Detect which cell encompasses the target text, then output its (x, y) center coordinate. 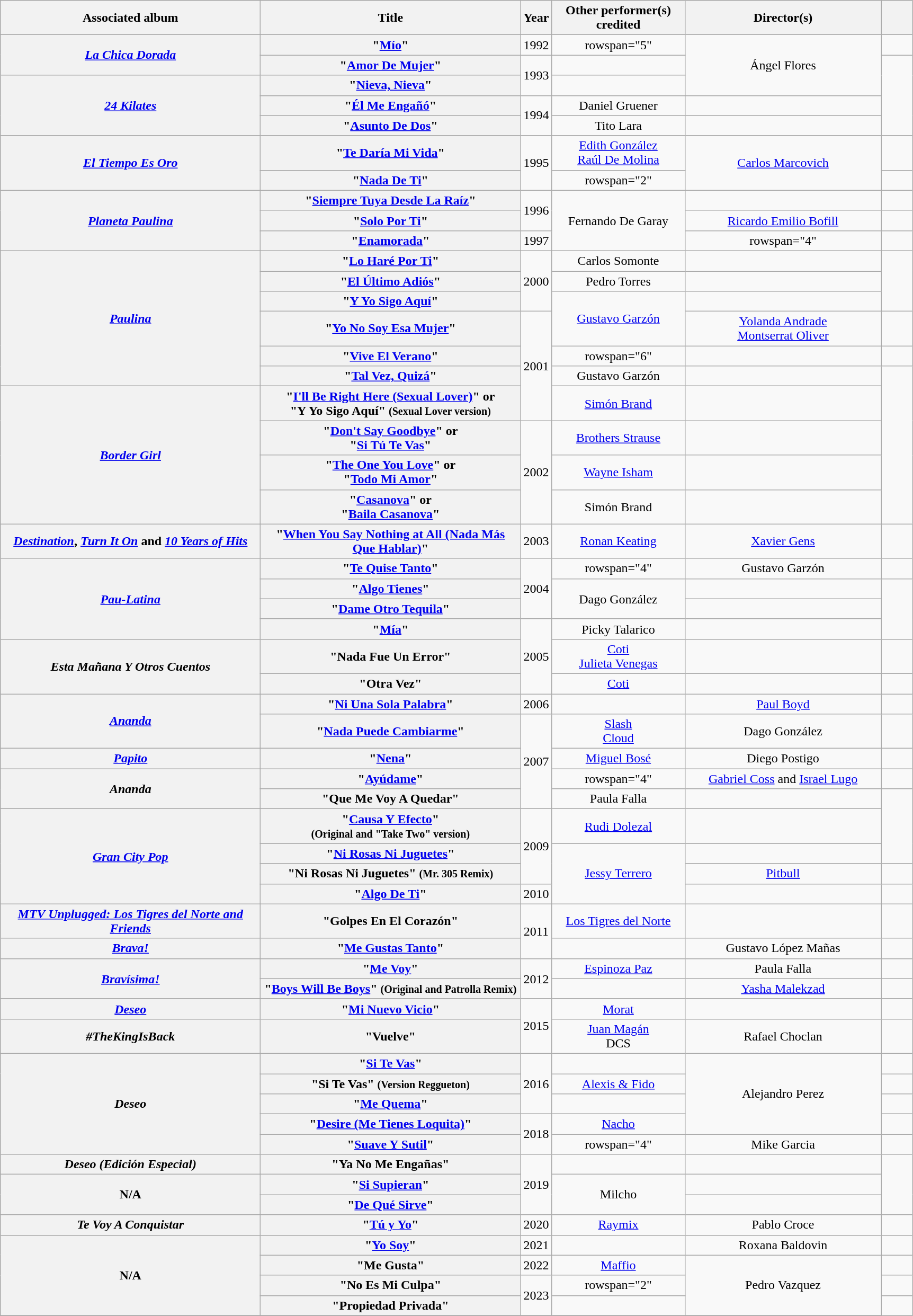
"Vuelve" (391, 1036)
2018 (536, 1134)
"Me Gusta" (391, 1265)
Bravísima! (130, 979)
Picky Talarico (619, 629)
1995 (536, 163)
2001 (536, 366)
Paulina (130, 318)
"Dame Otro Tequila" (391, 609)
"Asunto De Dos" (391, 126)
"Nada De Ti" (391, 180)
La Chica Dorada (130, 55)
"De Qué Sirve" (391, 1205)
1997 (536, 241)
Destination, Turn It On and 10 Years of Hits (130, 541)
Ángel Flores (783, 65)
2020 (536, 1225)
"Y Yo Sigo Aquí" (391, 301)
"Lo Haré Por Ti" (391, 261)
"Mío" (391, 45)
"Te Daría Mi Vida" (391, 153)
"Algo Tienes" (391, 589)
1996 (536, 210)
Brothers Strause (619, 438)
"Siempre Tuya Desde La Raíz" (391, 200)
"Causa Y Efecto" (Original and "Take Two" version) (391, 826)
Yolanda AndradeMontserrat Oliver (783, 328)
1994 (536, 115)
Pedro Torres (619, 281)
Planeta Paulina (130, 220)
"Casanova" or "Baila Casanova" (391, 506)
2011 (536, 931)
Mike Garcia (783, 1144)
"Si Te Vas" (391, 1063)
Gustavo López Mañas (783, 948)
2002 (536, 473)
2021 (536, 1245)
Rudi Dolezal (619, 826)
Deseo (Edición Especial) (130, 1164)
"Ni Una Sola Palabra" (391, 704)
2000 (536, 281)
Morat (619, 1009)
Brava! (130, 948)
Papito (130, 759)
Paul Boyd (783, 704)
2010 (536, 894)
24 Kilates (130, 105)
2009 (536, 847)
"Nada Puede Cambiarme" (391, 731)
"When You Say Nothing at All (Nada Más Que Hablar)" (391, 541)
Edith GonzálezRaúl De Molina (619, 153)
Nacho (619, 1124)
#TheKingIsBack (130, 1036)
2023 (536, 1295)
Esta Mañana Y Otros Cuentos (130, 666)
"Ni Rosas Ni Juguetes" (391, 853)
"Ayúdame" (391, 779)
"The One You Love" or "Todo Mi Amor" (391, 473)
Tito Lara (619, 126)
CotiJulieta Venegas (619, 656)
"Solo Por Ti" (391, 220)
Daniel Gruener (619, 105)
Border Girl (130, 455)
"Ya No Me Engañas" (391, 1164)
"Otra Vez" (391, 683)
"Amor De Mujer" (391, 65)
Fernando De Garay (619, 220)
2015 (536, 1026)
rowspan="6" (619, 356)
2022 (536, 1265)
"Suave Y Sutil" (391, 1144)
Other performer(s) credited (619, 18)
"Él Me Engañó" (391, 105)
Ronan Keating (619, 541)
rowspan="5" (619, 45)
"Ni Rosas Ni Juguetes" (Mr. 305 Remix) (391, 874)
"Enamorada" (391, 241)
2007 (536, 762)
2012 (536, 979)
1993 (536, 75)
"Que Me Voy A Quedar" (391, 799)
Alexis & Fido (619, 1083)
"Yo Soy" (391, 1245)
Gran City Pop (130, 856)
2005 (536, 656)
"No Es Mi Culpa" (391, 1285)
MTV Unplugged: Los Tigres del Norte and Friends (130, 921)
Year (536, 18)
"Si Supieran" (391, 1185)
"Te Quise Tanto" (391, 568)
Ricardo Emilio Bofill (783, 220)
Title (391, 18)
Roxana Baldovin (783, 1245)
"Golpes En El Corazón" (391, 921)
"Nieva, Nieva" (391, 85)
Los Tigres del Norte (619, 921)
Coti (619, 683)
Milcho (619, 1195)
"Boys Will Be Boys" (Original and Patrolla Remix) (391, 989)
Yasha Malekzad (783, 989)
"Don't Say Goodbye" or "Si Tú Te Vas" (391, 438)
"Tú y Yo" (391, 1225)
Director(s) (783, 18)
"Vive El Verano" (391, 356)
"Mi Nuevo Vicio" (391, 1009)
"Desire (Me Tienes Loquita)" (391, 1124)
"Nada Fue Un Error" (391, 656)
"Me Voy" (391, 968)
El Tiempo Es Oro (130, 163)
2016 (536, 1083)
SlashCloud (619, 731)
Carlos Marcovich (783, 163)
Pablo Croce (783, 1225)
Espinoza Paz (619, 968)
Rafael Choclan (783, 1036)
Miguel Bosé (619, 759)
Associated album (130, 18)
2004 (536, 589)
2019 (536, 1185)
Diego Postigo (783, 759)
Maffio (619, 1265)
2003 (536, 541)
Xavier Gens (783, 541)
"Tal Vez, Quizá" (391, 376)
Raymix (619, 1225)
Wayne Isham (619, 473)
"Yo No Soy Esa Mujer" (391, 328)
"Si Te Vas" (Version Reggueton) (391, 1083)
Jessy Terrero (619, 874)
Pau-Latina (130, 599)
Pedro Vazquez (783, 1285)
"Nena" (391, 759)
"Algo De Ti" (391, 894)
Te Voy A Conquistar (130, 1225)
"I'll Be Right Here (Sexual Lover)" or "Y Yo Sigo Aquí" (Sexual Lover version) (391, 404)
"Me Quema" (391, 1104)
Juan MagánDCS (619, 1036)
"El Último Adiós" (391, 281)
Pitbull (783, 874)
2006 (536, 704)
"Me Gustas Tanto" (391, 948)
Carlos Somonte (619, 261)
Alejandro Perez (783, 1093)
Gabriel Coss and Israel Lugo (783, 779)
"Mía" (391, 629)
"Propiedad Privada" (391, 1305)
1992 (536, 45)
